From the cell containing the given text, extract its center point as [x, y] coordinate. 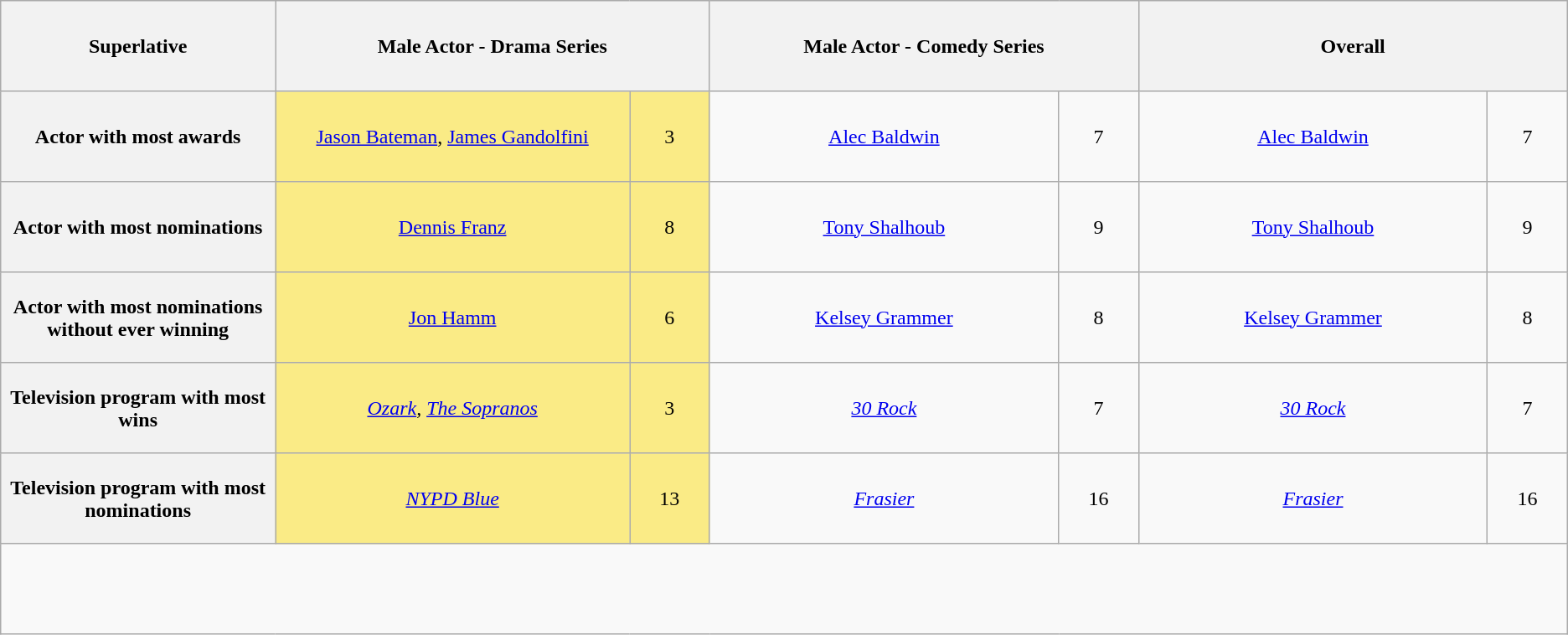
Actor with most awards [138, 137]
Jason Bateman, James Gandolfini [452, 137]
Male Actor - Comedy Series [924, 46]
Overall [1353, 46]
NYPD Blue [452, 498]
13 [670, 498]
Jon Hamm [452, 317]
6 [670, 317]
Dennis Franz [452, 227]
Superlative [138, 46]
Male Actor - Drama Series [493, 46]
Television program with most wins [138, 408]
Actor with most nominations [138, 227]
Ozark, The Sopranos [452, 408]
Television program with most nominations [138, 498]
Actor with most nominations without ever winning [138, 317]
